Pinpoint the cell where the given text exists, returning its (X, Y) midpoint coordinate. 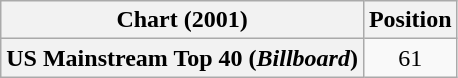
US Mainstream Top 40 (Billboard) (182, 58)
Position (410, 20)
Chart (2001) (182, 20)
61 (410, 58)
